Determine the (X, Y) coordinate at the center of the cell enclosing the given text.  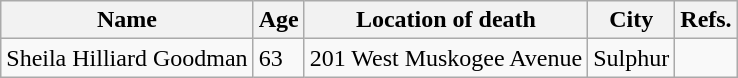
Refs. (706, 20)
201 West Muskogee Avenue (446, 58)
Age (278, 20)
Sulphur (632, 58)
City (632, 20)
Location of death (446, 20)
Name (127, 20)
Sheila Hilliard Goodman (127, 58)
63 (278, 58)
